Return (X, Y) of the center of cell containing provided text 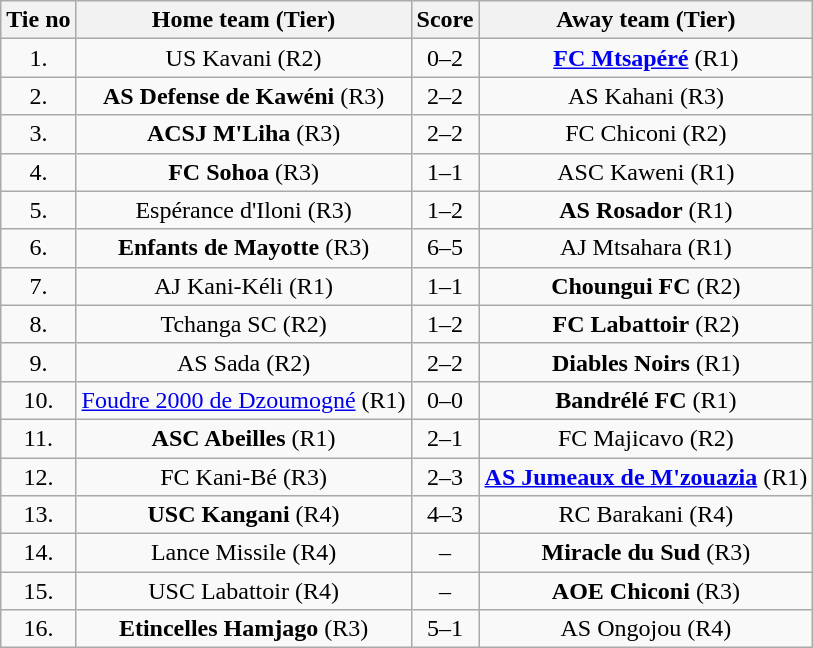
14. (38, 553)
AS Kahani (R3) (646, 96)
FC Sohoa (R3) (244, 172)
Enfants de Mayotte (R3) (244, 248)
12. (38, 477)
Miracle du Sud (R3) (646, 553)
ACSJ M'Liha (R3) (244, 134)
AS Defense de Kawéni (R3) (244, 96)
13. (38, 515)
Score (445, 20)
FC Labattoir (R2) (646, 324)
11. (38, 438)
6. (38, 248)
AJ Kani-Kéli (R1) (244, 286)
Choungui FC (R2) (646, 286)
Diables Noirs (R1) (646, 362)
2–1 (445, 438)
2–3 (445, 477)
Bandrélé FC (R1) (646, 400)
1. (38, 58)
Tie no (38, 20)
AS Rosador (R1) (646, 210)
ASC Kaweni (R1) (646, 172)
7. (38, 286)
AS Sada (R2) (244, 362)
4. (38, 172)
0–2 (445, 58)
AOE Chiconi (R3) (646, 591)
Lance Missile (R4) (244, 553)
AJ Mtsahara (R1) (646, 248)
FC Mtsapéré (R1) (646, 58)
USC Kangani (R4) (244, 515)
AS Ongojou (R4) (646, 629)
FC Majicavo (R2) (646, 438)
AS Jumeaux de M'zouazia (R1) (646, 477)
4–3 (445, 515)
RC Barakani (R4) (646, 515)
FC Kani-Bé (R3) (244, 477)
5–1 (445, 629)
Foudre 2000 de Dzoumogné (R1) (244, 400)
3. (38, 134)
Etincelles Hamjago (R3) (244, 629)
US Kavani (R2) (244, 58)
5. (38, 210)
6–5 (445, 248)
0–0 (445, 400)
9. (38, 362)
Espérance d'Iloni (R3) (244, 210)
Home team (Tier) (244, 20)
USC Labattoir (R4) (244, 591)
10. (38, 400)
15. (38, 591)
16. (38, 629)
ASC Abeilles (R1) (244, 438)
FC Chiconi (R2) (646, 134)
Tchanga SC (R2) (244, 324)
2. (38, 96)
8. (38, 324)
Away team (Tier) (646, 20)
